Pinpoint the cell where the given text exists, returning its (x, y) midpoint coordinate. 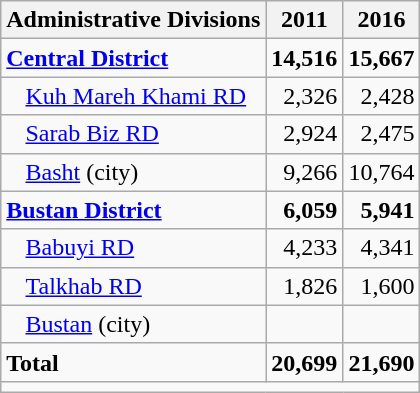
21,690 (382, 362)
4,341 (382, 248)
Basht (city) (134, 172)
6,059 (304, 210)
10,764 (382, 172)
20,699 (304, 362)
Kuh Mareh Khami RD (134, 96)
2011 (304, 20)
15,667 (382, 58)
Central District (134, 58)
14,516 (304, 58)
5,941 (382, 210)
Administrative Divisions (134, 20)
9,266 (304, 172)
Babuyi RD (134, 248)
Bustan District (134, 210)
1,600 (382, 286)
4,233 (304, 248)
Sarab Biz RD (134, 134)
Total (134, 362)
1,826 (304, 286)
2,475 (382, 134)
2,924 (304, 134)
2,326 (304, 96)
Bustan (city) (134, 324)
2016 (382, 20)
2,428 (382, 96)
Talkhab RD (134, 286)
